Extract the [X, Y] coordinate from the center of the cell holding the provided text.  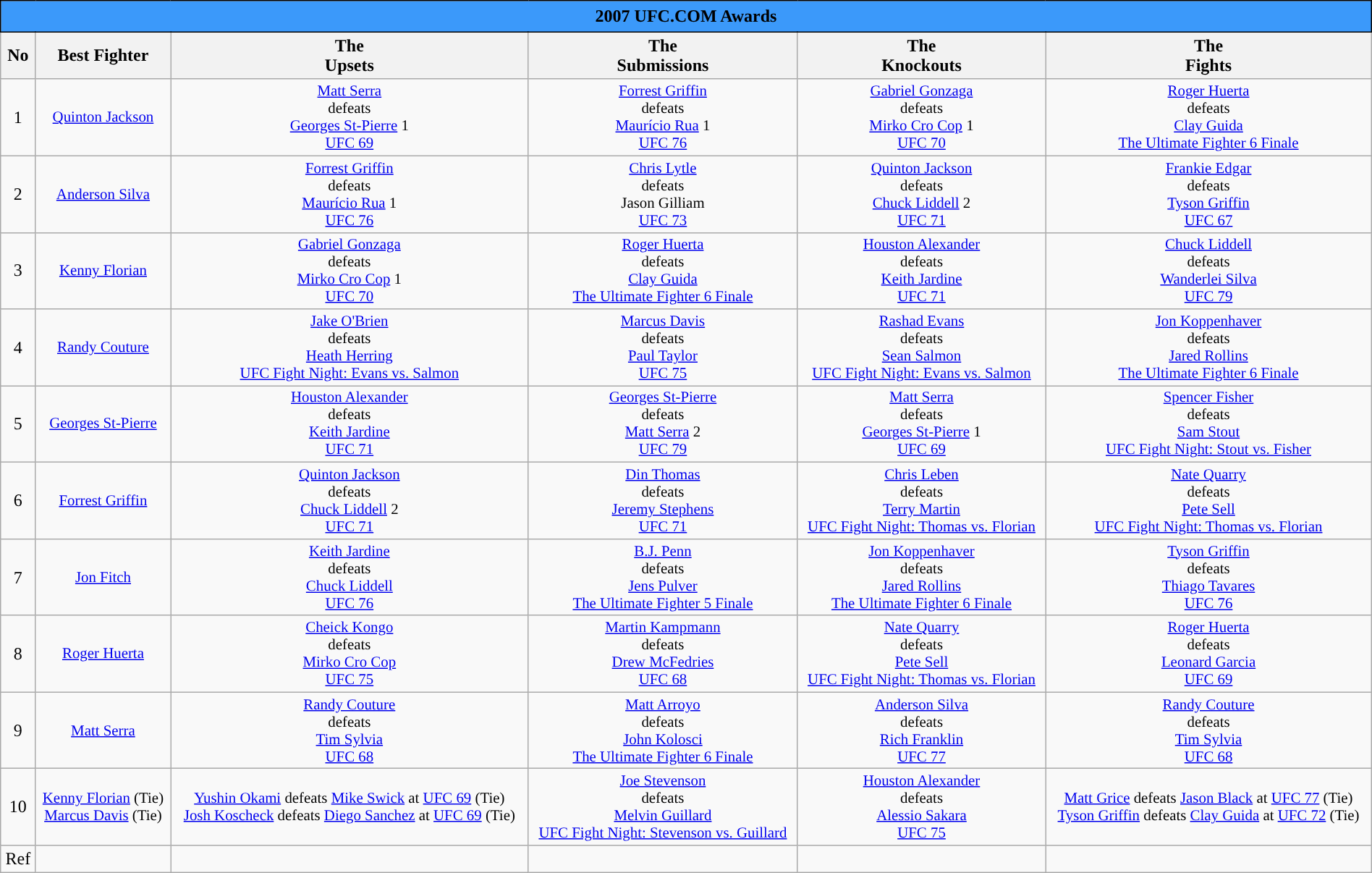
Joe Stevenson defeats Melvin Guillard UFC Fight Night: Stevenson vs. Guillard [663, 807]
Georges St-Pierre [103, 424]
1 [18, 117]
Marcus Davis defeats Paul Taylor UFC 75 [663, 347]
Jake O'Brien defeats Heath Herring UFC Fight Night: Evans vs. Salmon [350, 347]
Houston Alexander defeats Alessio Sakara UFC 75 [922, 807]
TheSubmissions [663, 55]
Quinton Jackson [103, 117]
Kenny Florian [103, 271]
8 [18, 654]
Georges St-Pierre defeats Matt Serra 2 UFC 79 [663, 424]
3 [18, 271]
B.J. Penn defeats Jens Pulver The Ultimate Fighter 5 Finale [663, 577]
Kenny Florian (Tie) Marcus Davis (Tie) [103, 807]
Yushin Okami defeats Mike Swick at UFC 69 (Tie) Josh Koscheck defeats Diego Sanchez at UFC 69 (Tie) [350, 807]
Spencer Fisher defeats Sam Stout UFC Fight Night: Stout vs. Fisher [1208, 424]
Rashad Evans defeats Sean Salmon UFC Fight Night: Evans vs. Salmon [922, 347]
Chris Leben defeats Terry Martin UFC Fight Night: Thomas vs. Florian [922, 501]
Roger Huerta [103, 654]
TheFights [1208, 55]
2007 UFC.COM Awards [686, 17]
Din Thomas defeats Jeremy Stephens UFC 71 [663, 501]
Randy Couture [103, 347]
Best Fighter [103, 55]
Ref [18, 859]
Tyson Griffin defeats Thiago Tavares UFC 76 [1208, 577]
5 [18, 424]
Frankie Edgar defeats Tyson Griffin UFC 67 [1208, 194]
2 [18, 194]
Chuck Liddell defeats Wanderlei Silva UFC 79 [1208, 271]
Matt Grice defeats Jason Black at UFC 77 (Tie) Tyson Griffin defeats Clay Guida at UFC 72 (Tie) [1208, 807]
Forrest Griffin [103, 501]
Chris Lytle defeats Jason Gilliam UFC 73 [663, 194]
Cheick Kongo defeats Mirko Cro Cop UFC 75 [350, 654]
TheUpsets [350, 55]
Keith Jardine defeats Chuck Liddell UFC 76 [350, 577]
Jon Fitch [103, 577]
9 [18, 730]
Martin Kampmann defeats Drew McFedries UFC 68 [663, 654]
TheKnockouts [922, 55]
No [18, 55]
Matt Arroyo defeats John Kolosci The Ultimate Fighter 6 Finale [663, 730]
Anderson Silva [103, 194]
Anderson Silva defeats Rich Franklin UFC 77 [922, 730]
Matt Serra [103, 730]
7 [18, 577]
4 [18, 347]
10 [18, 807]
Roger Huerta defeats Leonard Garcia UFC 69 [1208, 654]
6 [18, 501]
